From the cell containing the given text, extract its center point as (X, Y) coordinate. 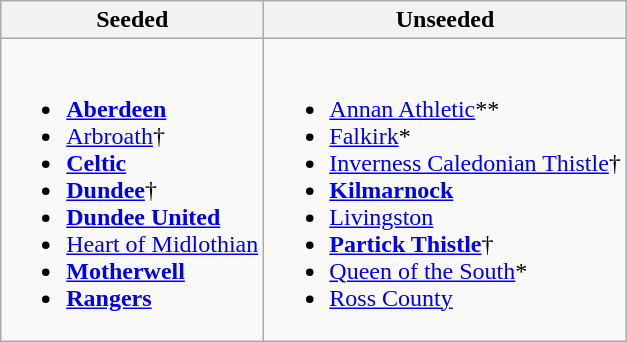
Unseeded (446, 20)
Seeded (132, 20)
AberdeenArbroath†CelticDundee†Dundee UnitedHeart of MidlothianMotherwellRangers (132, 190)
Annan Athletic**Falkirk*Inverness Caledonian Thistle†KilmarnockLivingstonPartick Thistle†Queen of the South*Ross County (446, 190)
